Scan for the cell matching the given text and deliver its (X, Y) coordinate at center. 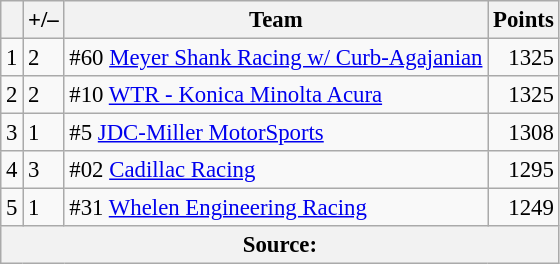
+/– (44, 20)
#02 Cadillac Racing (276, 170)
#10 WTR - Konica Minolta Acura (276, 95)
#5 JDC-Miller MotorSports (276, 133)
1249 (524, 208)
4 (12, 170)
Source: (280, 245)
1295 (524, 170)
Team (276, 20)
Points (524, 20)
1308 (524, 133)
5 (12, 208)
#60 Meyer Shank Racing w/ Curb-Agajanian (276, 58)
#31 Whelen Engineering Racing (276, 208)
